For the text-containing cell, return its midpoint in (X, Y) coordinate format. 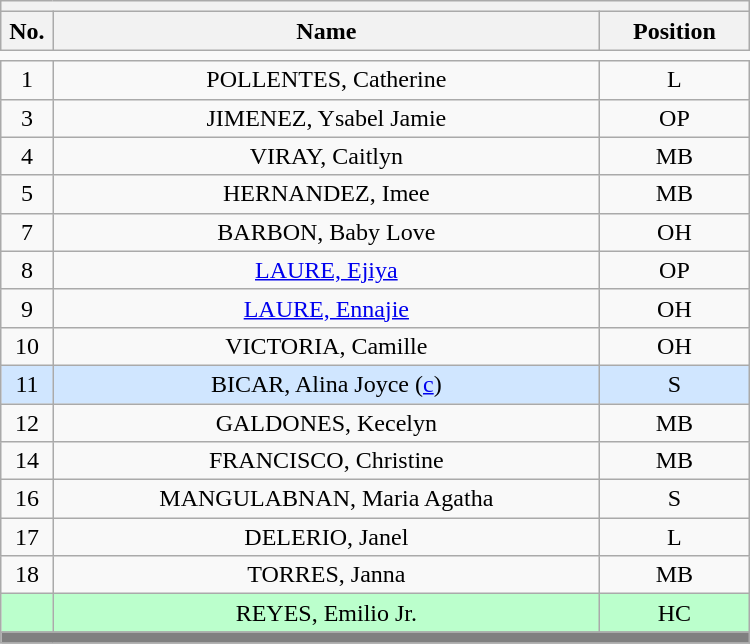
3 (27, 118)
HC (675, 613)
GALDONES, Kecelyn (326, 423)
BICAR, Alina Joyce (c) (326, 384)
FRANCISCO, Christine (326, 461)
1 (27, 80)
JIMENEZ, Ysabel Jamie (326, 118)
TORRES, Janna (326, 575)
4 (27, 156)
LAURE, Ejiya (326, 270)
VICTORIA, Camille (326, 346)
BARBON, Baby Love (326, 232)
POLLENTES, Catherine (326, 80)
MANGULABNAN, Maria Agatha (326, 499)
9 (27, 308)
7 (27, 232)
11 (27, 384)
DELERIO, Janel (326, 537)
14 (27, 461)
LAURE, Ennajie (326, 308)
Name (326, 31)
10 (27, 346)
17 (27, 537)
VIRAY, Caitlyn (326, 156)
8 (27, 270)
16 (27, 499)
HERNANDEZ, Imee (326, 194)
12 (27, 423)
No. (27, 31)
5 (27, 194)
Position (675, 31)
18 (27, 575)
REYES, Emilio Jr. (326, 613)
